Return the (x, y) coordinate for the center point of the cell that contains the specified text.  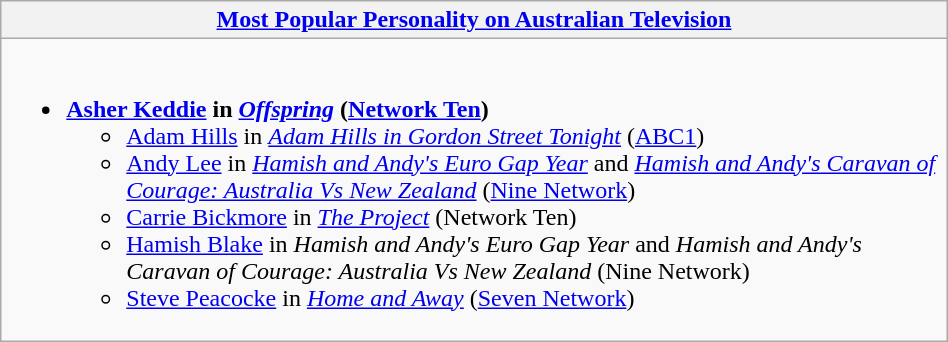
Most Popular Personality on Australian Television (474, 20)
